Return the (x, y) coordinate for the center point of the cell that contains the specified text.  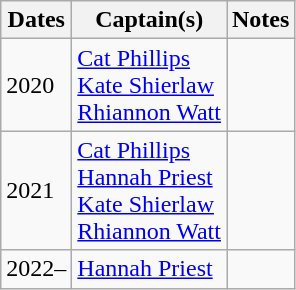
Dates (36, 20)
2022– (36, 269)
Captain(s) (150, 20)
2020 (36, 85)
Notes (260, 20)
Cat PhillipsHannah PriestKate ShierlawRhiannon Watt (150, 190)
Cat PhillipsKate ShierlawRhiannon Watt (150, 85)
2021 (36, 190)
Hannah Priest (150, 269)
